Extract the (X, Y) coordinate from the center of the cell holding the provided text.  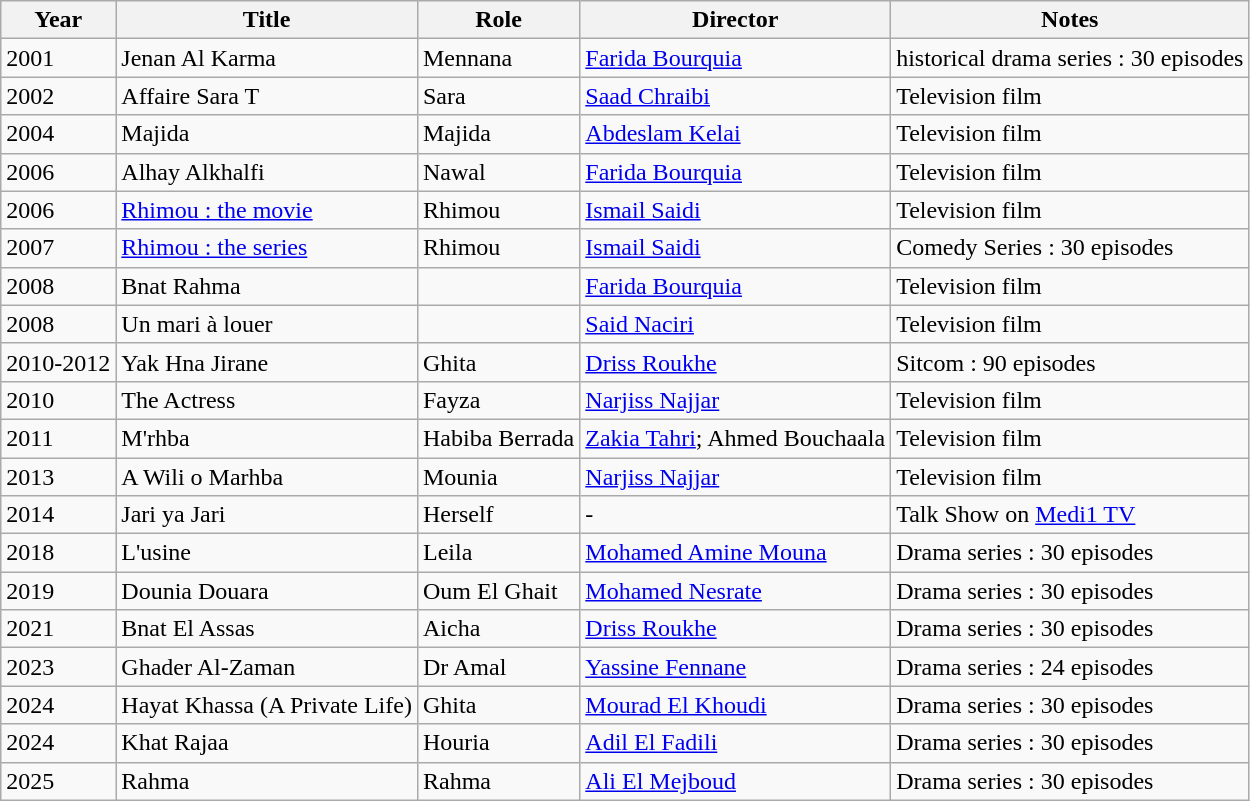
historical drama series : 30 episodes (1070, 58)
Abdeslam Kelai (736, 134)
Role (498, 20)
Rhimou : the movie (267, 210)
Ghader Al-Zaman (267, 667)
Jenan Al Karma (267, 58)
2025 (58, 781)
Rhimou : the series (267, 248)
Aicha (498, 629)
Ali El Mejboud (736, 781)
Oum El Ghait (498, 591)
2007 (58, 248)
Comedy Series : 30 episodes (1070, 248)
L'usine (267, 553)
Sitcom : 90 episodes (1070, 362)
Adil El Fadili (736, 743)
2021 (58, 629)
Nawal (498, 172)
2011 (58, 438)
Mourad El Khoudi (736, 705)
Title (267, 20)
Yak Hna Jirane (267, 362)
2013 (58, 477)
Khat Rajaa (267, 743)
Herself (498, 515)
Bnat Rahma (267, 286)
A Wili o Marhba (267, 477)
Houria (498, 743)
Talk Show on Medi1 TV (1070, 515)
The Actress (267, 400)
Un mari à louer (267, 324)
Affaire Sara T (267, 96)
M'rhba (267, 438)
Mohamed Amine Mouna (736, 553)
Saad Chraibi (736, 96)
2002 (58, 96)
Year (58, 20)
Mennana (498, 58)
Mohamed Nesrate (736, 591)
2010 (58, 400)
Dr Amal (498, 667)
2023 (58, 667)
Bnat El Assas (267, 629)
Jari ya Jari (267, 515)
Said Naciri (736, 324)
2014 (58, 515)
Zakia Tahri; Ahmed Bouchaala (736, 438)
Hayat Khassa (A Private Life) (267, 705)
Fayza (498, 400)
Yassine Fennane (736, 667)
Habiba Berrada (498, 438)
2019 (58, 591)
2001 (58, 58)
Mounia (498, 477)
Sara (498, 96)
- (736, 515)
2010-2012 (58, 362)
Leila (498, 553)
2004 (58, 134)
Drama series : 24 episodes (1070, 667)
Dounia Douara (267, 591)
Notes (1070, 20)
2018 (58, 553)
Director (736, 20)
Alhay Alkhalfi (267, 172)
